Output the (x, y) coordinate of the center of the cell containing the given text.  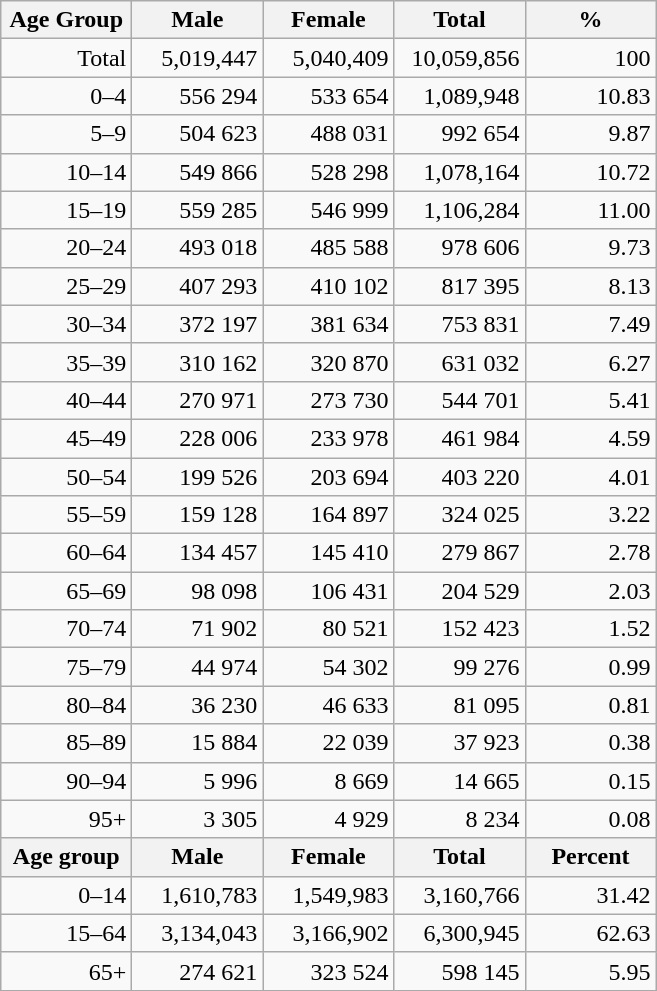
81 095 (460, 705)
559 285 (198, 210)
544 701 (460, 400)
6.27 (590, 362)
70–74 (66, 629)
98 098 (198, 591)
30–34 (66, 324)
485 588 (328, 248)
80–84 (66, 705)
10.83 (590, 96)
62.63 (590, 933)
0.38 (590, 743)
310 162 (198, 362)
6,300,945 (460, 933)
407 293 (198, 286)
15–19 (66, 210)
203 694 (328, 477)
5,019,447 (198, 58)
10,059,856 (460, 58)
817 395 (460, 286)
992 654 (460, 134)
461 984 (460, 438)
4.59 (590, 438)
978 606 (460, 248)
9.73 (590, 248)
46 633 (328, 705)
8 234 (460, 819)
65–69 (66, 591)
145 410 (328, 553)
4.01 (590, 477)
504 623 (198, 134)
753 831 (460, 324)
8 669 (328, 781)
164 897 (328, 515)
1,549,983 (328, 895)
5,040,409 (328, 58)
199 526 (198, 477)
323 524 (328, 971)
54 302 (328, 667)
5.41 (590, 400)
5 996 (198, 781)
3 305 (198, 819)
270 971 (198, 400)
204 529 (460, 591)
85–89 (66, 743)
100 (590, 58)
37 923 (460, 743)
25–29 (66, 286)
279 867 (460, 553)
1,106,284 (460, 210)
2.78 (590, 553)
1,610,783 (198, 895)
90–94 (66, 781)
35–39 (66, 362)
5.95 (590, 971)
598 145 (460, 971)
0–4 (66, 96)
533 654 (328, 96)
99 276 (460, 667)
60–64 (66, 553)
0.15 (590, 781)
2.03 (590, 591)
45–49 (66, 438)
8.13 (590, 286)
106 431 (328, 591)
233 978 (328, 438)
372 197 (198, 324)
50–54 (66, 477)
273 730 (328, 400)
15 884 (198, 743)
31.42 (590, 895)
1,078,164 (460, 172)
15–64 (66, 933)
9.87 (590, 134)
0.99 (590, 667)
0.08 (590, 819)
10.72 (590, 172)
Age Group (66, 20)
71 902 (198, 629)
% (590, 20)
320 870 (328, 362)
44 974 (198, 667)
0.81 (590, 705)
20–24 (66, 248)
152 423 (460, 629)
410 102 (328, 286)
274 621 (198, 971)
324 025 (460, 515)
14 665 (460, 781)
80 521 (328, 629)
55–59 (66, 515)
5–9 (66, 134)
3,166,902 (328, 933)
75–79 (66, 667)
381 634 (328, 324)
3,160,766 (460, 895)
549 866 (198, 172)
Percent (590, 857)
3.22 (590, 515)
4 929 (328, 819)
3,134,043 (198, 933)
22 039 (328, 743)
134 457 (198, 553)
0–14 (66, 895)
403 220 (460, 477)
556 294 (198, 96)
10–14 (66, 172)
1,089,948 (460, 96)
488 031 (328, 134)
40–44 (66, 400)
493 018 (198, 248)
1.52 (590, 629)
228 006 (198, 438)
65+ (66, 971)
546 999 (328, 210)
159 128 (198, 515)
Age group (66, 857)
631 032 (460, 362)
528 298 (328, 172)
36 230 (198, 705)
11.00 (590, 210)
7.49 (590, 324)
95+ (66, 819)
